Locate the cell with the specified text and output its (x, y) center coordinate. 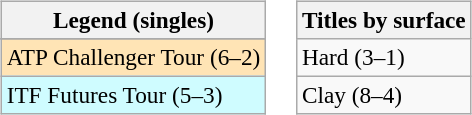
Clay (8–4) (384, 95)
Titles by surface (384, 20)
Legend (singles) (133, 20)
ATP Challenger Tour (6–2) (133, 57)
ITF Futures Tour (5–3) (133, 95)
Hard (3–1) (384, 57)
